From the cell containing the given text, extract its center point as [X, Y] coordinate. 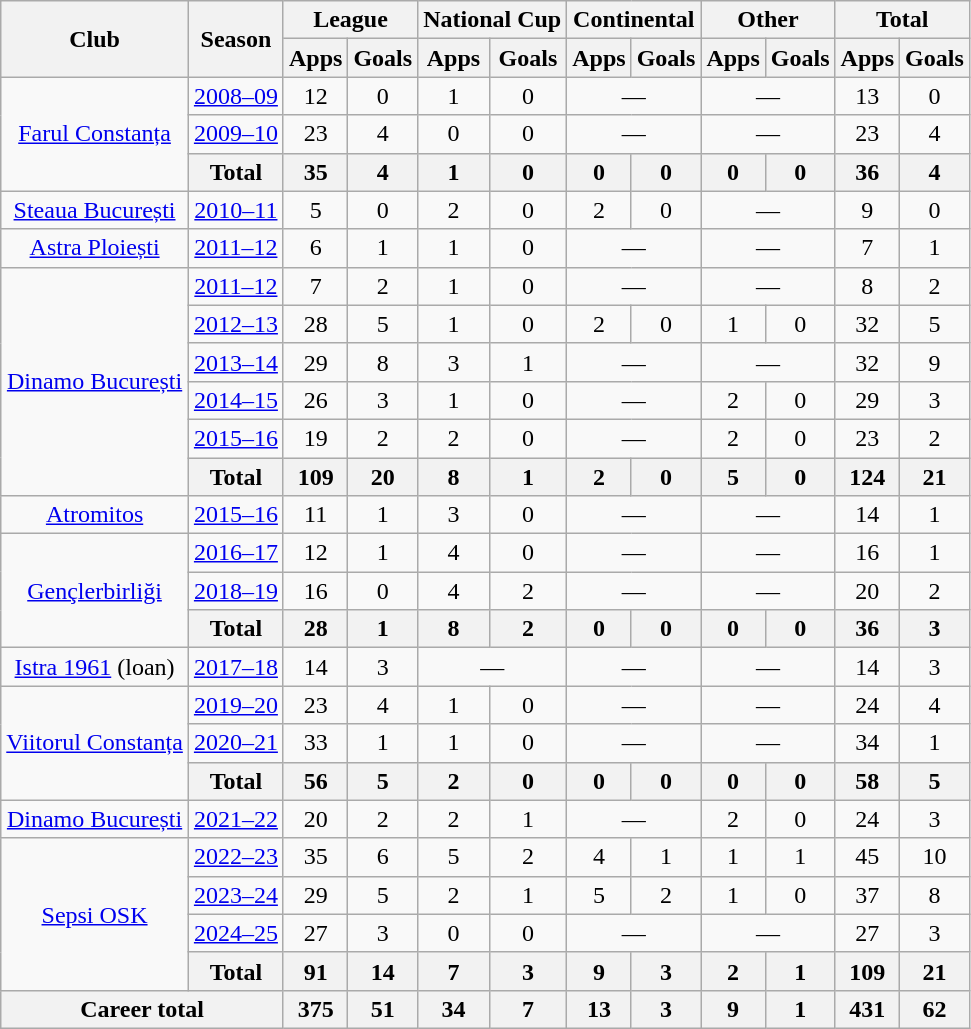
45 [867, 857]
2024–25 [236, 933]
2020–21 [236, 743]
2009–10 [236, 134]
56 [315, 781]
Other [768, 20]
10 [935, 857]
National Cup [492, 20]
2022–23 [236, 857]
2010–11 [236, 210]
Season [236, 39]
2017–18 [236, 667]
Club [95, 39]
2013–14 [236, 362]
Atromitos [95, 515]
2012–13 [236, 324]
League [350, 20]
26 [315, 400]
2019–20 [236, 705]
2014–15 [236, 400]
33 [315, 743]
Viitorul Constanța [95, 743]
Farul Constanța [95, 134]
2016–17 [236, 553]
Career total [142, 1009]
Astra Ploiești [95, 248]
Continental [634, 20]
62 [935, 1009]
375 [315, 1009]
37 [867, 895]
2018–19 [236, 591]
Steaua București [95, 210]
51 [383, 1009]
Gençlerbirliği [95, 591]
Sepsi OSK [95, 914]
Istra 1961 (loan) [95, 667]
431 [867, 1009]
124 [867, 477]
91 [315, 971]
2023–24 [236, 895]
19 [315, 438]
58 [867, 781]
2008–09 [236, 96]
11 [315, 515]
2021–22 [236, 819]
